Detect which cell encompasses the target text, then output its [x, y] center coordinate. 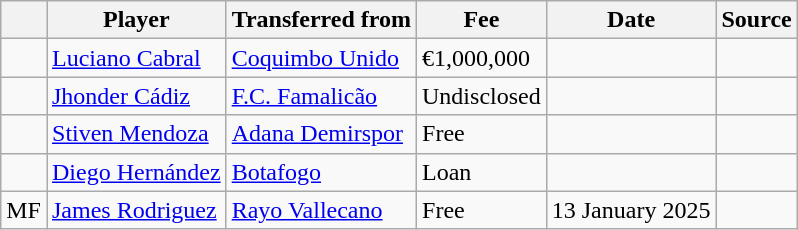
Fee [482, 20]
Undisclosed [482, 96]
Jhonder Cádiz [136, 96]
F.C. Famalicão [321, 96]
MF [24, 210]
James Rodriguez [136, 210]
Transferred from [321, 20]
Adana Demirspor [321, 134]
Rayo Vallecano [321, 210]
Date [631, 20]
Loan [482, 172]
Diego Hernández [136, 172]
€1,000,000 [482, 58]
Player [136, 20]
Luciano Cabral [136, 58]
13 January 2025 [631, 210]
Stiven Mendoza [136, 134]
Source [756, 20]
Botafogo [321, 172]
Coquimbo Unido [321, 58]
